Extract the (x, y) coordinate from the center of the cell holding the provided text.  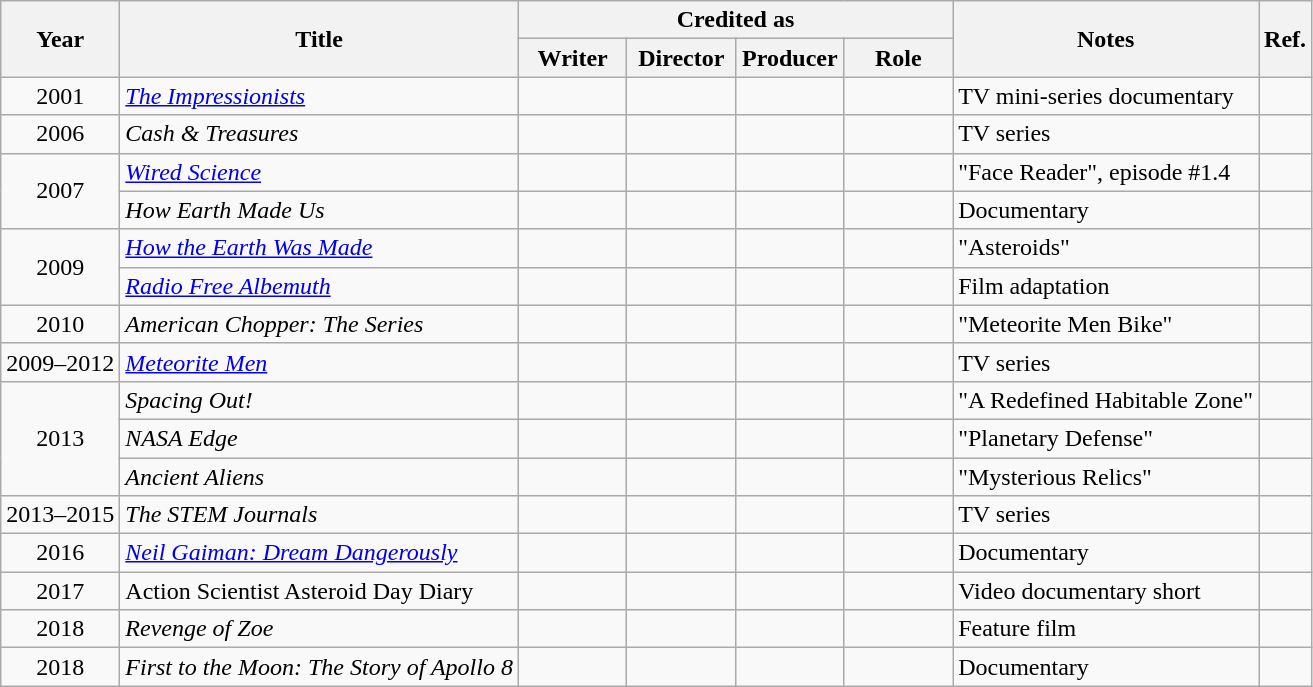
Feature film (1106, 629)
Ancient Aliens (320, 477)
2009 (60, 267)
"Asteroids" (1106, 248)
Credited as (735, 20)
Writer (572, 58)
The STEM Journals (320, 515)
Ref. (1286, 39)
"Planetary Defense" (1106, 438)
Wired Science (320, 172)
American Chopper: The Series (320, 324)
2009–2012 (60, 362)
2007 (60, 191)
Action Scientist Asteroid Day Diary (320, 591)
Producer (790, 58)
"A Redefined Habitable Zone" (1106, 400)
2013–2015 (60, 515)
Title (320, 39)
2013 (60, 438)
How Earth Made Us (320, 210)
2001 (60, 96)
2017 (60, 591)
Year (60, 39)
Radio Free Albemuth (320, 286)
"Meteorite Men Bike" (1106, 324)
Video documentary short (1106, 591)
Revenge of Zoe (320, 629)
2016 (60, 553)
Spacing Out! (320, 400)
The Impressionists (320, 96)
First to the Moon: The Story of Apollo 8 (320, 667)
Director (682, 58)
Notes (1106, 39)
NASA Edge (320, 438)
"Face Reader", episode #1.4 (1106, 172)
Neil Gaiman: Dream Dangerously (320, 553)
Cash & Treasures (320, 134)
How the Earth Was Made (320, 248)
Role (898, 58)
Film adaptation (1106, 286)
2010 (60, 324)
2006 (60, 134)
TV mini-series documentary (1106, 96)
"Mysterious Relics" (1106, 477)
Meteorite Men (320, 362)
